Provide the (X, Y) coordinate of the cell's center where the given text is located.  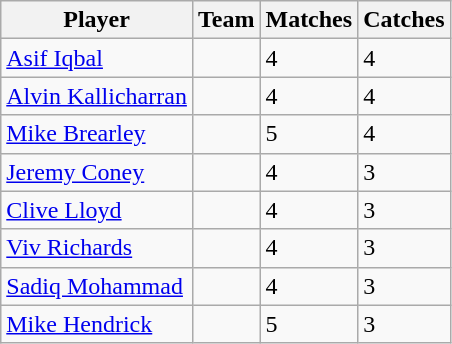
Player (97, 20)
Sadiq Mohammad (97, 286)
Mike Hendrick (97, 324)
Matches (309, 20)
Viv Richards (97, 248)
Alvin Kallicharran (97, 96)
Team (226, 20)
Clive Lloyd (97, 210)
Jeremy Coney (97, 172)
Catches (404, 20)
Mike Brearley (97, 134)
Asif Iqbal (97, 58)
